Output the (X, Y) coordinate of the center of the cell containing the given text.  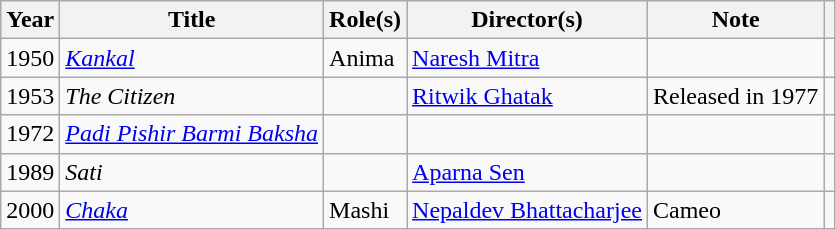
Kankal (192, 58)
1972 (30, 134)
Naresh Mitra (528, 58)
Aparna Sen (528, 172)
2000 (30, 210)
Chaka (192, 210)
Role(s) (366, 20)
Cameo (736, 210)
Released in 1977 (736, 96)
1953 (30, 96)
Director(s) (528, 20)
Padi Pishir Barmi Baksha (192, 134)
Mashi (366, 210)
Title (192, 20)
Sati (192, 172)
Year (30, 20)
Nepaldev Bhattacharjee (528, 210)
Note (736, 20)
Ritwik Ghatak (528, 96)
Anima (366, 58)
1950 (30, 58)
The Citizen (192, 96)
1989 (30, 172)
